Return the [x, y] coordinate for the center point of the cell that contains the specified text.  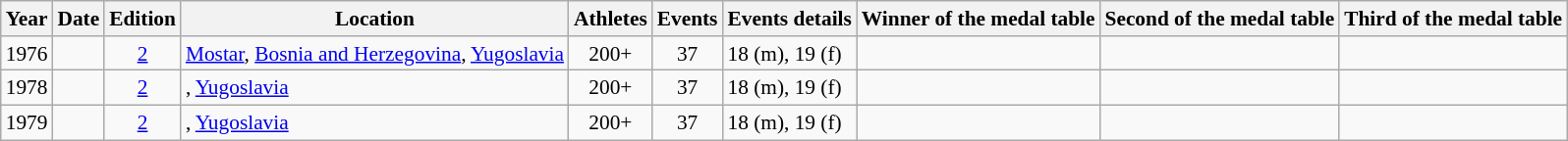
1976 [28, 54]
Events [688, 19]
Second of the medal table [1220, 19]
Events details [789, 19]
Winner of the medal table [979, 19]
Mostar, Bosnia and Herzegovina, Yugoslavia [375, 54]
1978 [28, 88]
1979 [28, 123]
Year [28, 19]
Edition [142, 19]
Athletes [611, 19]
Location [375, 19]
Date [79, 19]
Third of the medal table [1453, 19]
